Determine the (X, Y) coordinate at the center of the cell enclosing the given text.  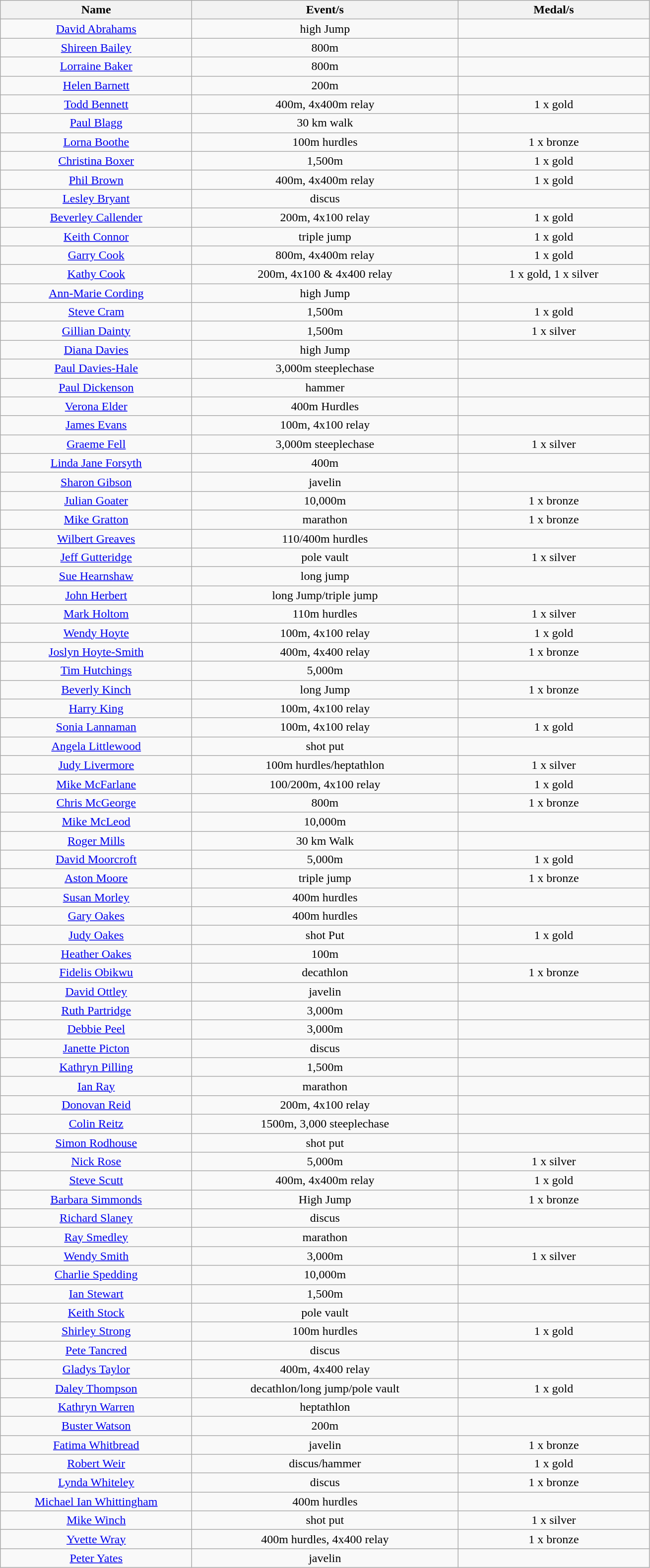
Sue Hearnshaw (96, 576)
30 km walk (325, 123)
Phil Brown (96, 180)
Sonia Lannaman (96, 727)
long Jump/triple jump (325, 595)
Keith Stock (96, 1313)
1500m, 3,000 steeplechase (325, 1124)
Name (96, 10)
Joslyn Hoyte-Smith (96, 652)
Christina Boxer (96, 161)
discus/hammer (325, 1464)
110/400m hurdles (325, 538)
Paul Blagg (96, 123)
Graeme Fell (96, 444)
David Ottley (96, 992)
Wendy Hoyte (96, 633)
heptathlon (325, 1407)
Barbara Simmonds (96, 1199)
Ian Ray (96, 1086)
Julian Goater (96, 501)
Fidelis Obikwu (96, 973)
Beverley Callender (96, 217)
Lynda Whiteley (96, 1483)
200m, 4x100 & 4x400 relay (325, 274)
Gillian Dainty (96, 331)
Colin Reitz (96, 1124)
Paul Davies-Hale (96, 369)
Mike McFarlane (96, 784)
Kathryn Warren (96, 1407)
John Herbert (96, 595)
Heather Oakes (96, 954)
30 km Walk (325, 841)
Pete Tancred (96, 1350)
Yvette Wray (96, 1539)
Shireen Bailey (96, 48)
Susan Morley (96, 897)
Medal/s (554, 10)
Daley Thompson (96, 1388)
shot Put (325, 935)
Simon Rodhouse (96, 1142)
Mike Gratton (96, 519)
David Moorcroft (96, 860)
Peter Yates (96, 1558)
Buster Watson (96, 1426)
Helen Barnett (96, 85)
400m Hurdles (325, 406)
Ray Smedley (96, 1237)
Angela Littlewood (96, 746)
Roger Mills (96, 841)
Garry Cook (96, 255)
Steve Scutt (96, 1181)
Gary Oakes (96, 916)
hammer (325, 387)
Shirley Strong (96, 1331)
Tim Hutchings (96, 671)
Aston Moore (96, 878)
decathlon/long jump/pole vault (325, 1388)
100m (325, 954)
Donovan Reid (96, 1105)
110m hurdles (325, 614)
Mike Winch (96, 1520)
Ann-Marie Cording (96, 293)
100m hurdles/heptathlon (325, 765)
400m (325, 463)
Diana Davies (96, 350)
Steve Cram (96, 312)
Linda Jane Forsyth (96, 463)
Harry King (96, 708)
Beverly Kinch (96, 690)
Janette Picton (96, 1048)
Nick Rose (96, 1162)
James Evans (96, 425)
Kathy Cook (96, 274)
Wilbert Greaves (96, 538)
Judy Livermore (96, 765)
Charlie Spedding (96, 1275)
Keith Connor (96, 237)
Wendy Smith (96, 1256)
Mark Holtom (96, 614)
Fatima Whitbread (96, 1445)
400m hurdles, 4x400 relay (325, 1539)
decathlon (325, 973)
Todd Bennett (96, 104)
Richard Slaney (96, 1218)
Lesley Bryant (96, 198)
Event/s (325, 10)
Lorraine Baker (96, 66)
Ruth Partridge (96, 1010)
Robert Weir (96, 1464)
Jeff Gutteridge (96, 558)
Debbie Peel (96, 1029)
long Jump (325, 690)
1 x gold, 1 x silver (554, 274)
Sharon Gibson (96, 482)
Verona Elder (96, 406)
100/200m, 4x100 relay (325, 784)
Michael Ian Whittingham (96, 1502)
Paul Dickenson (96, 387)
long jump (325, 576)
David Abrahams (96, 29)
Lorna Boothe (96, 142)
Gladys Taylor (96, 1369)
High Jump (325, 1199)
Ian Stewart (96, 1294)
Chris McGeorge (96, 803)
Mike McLeod (96, 821)
Kathryn Pilling (96, 1067)
800m, 4x400m relay (325, 255)
Judy Oakes (96, 935)
